Detect which cell encompasses the target text, then output its [x, y] center coordinate. 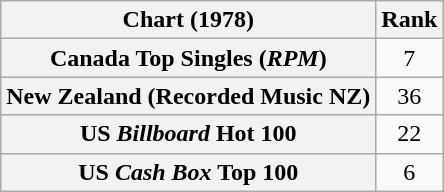
7 [410, 58]
US Billboard Hot 100 [188, 134]
Rank [410, 20]
6 [410, 172]
36 [410, 96]
Canada Top Singles (RPM) [188, 58]
Chart (1978) [188, 20]
22 [410, 134]
New Zealand (Recorded Music NZ) [188, 96]
US Cash Box Top 100 [188, 172]
